For the text-containing cell, return its midpoint in (x, y) coordinate format. 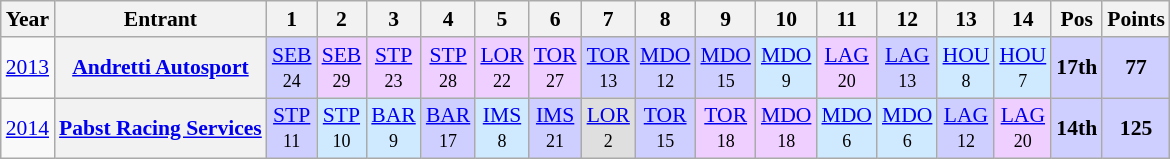
2 (342, 19)
STP23 (394, 68)
125 (1136, 128)
10 (786, 19)
77 (1136, 68)
1 (292, 19)
9 (726, 19)
2014 (28, 128)
Entrant (160, 19)
SEB24 (292, 68)
LOR2 (608, 128)
SEB29 (342, 68)
Pabst Racing Services (160, 128)
LAG12 (966, 128)
11 (846, 19)
HOU7 (1022, 68)
Pos (1076, 19)
MDO18 (786, 128)
5 (502, 19)
Points (1136, 19)
IMS21 (556, 128)
4 (448, 19)
HOU8 (966, 68)
MDO12 (666, 68)
17th (1076, 68)
MDO15 (726, 68)
TOR15 (666, 128)
2013 (28, 68)
6 (556, 19)
STP28 (448, 68)
8 (666, 19)
IMS8 (502, 128)
TOR18 (726, 128)
14 (1022, 19)
13 (966, 19)
TOR27 (556, 68)
Year (28, 19)
STP11 (292, 128)
3 (394, 19)
7 (608, 19)
LAG13 (908, 68)
BAR17 (448, 128)
12 (908, 19)
BAR9 (394, 128)
Andretti Autosport (160, 68)
MDO9 (786, 68)
14th (1076, 128)
LOR22 (502, 68)
TOR13 (608, 68)
STP10 (342, 128)
